Detect which cell encompasses the target text, then output its [X, Y] center coordinate. 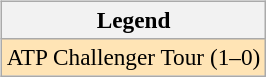
ATP Challenger Tour (1–0) [133, 57]
Legend [133, 20]
